Determine the (X, Y) coordinate at the center of the cell enclosing the given text.  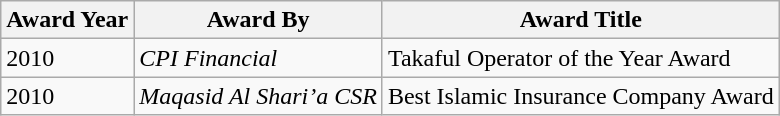
Best Islamic Insurance Company Award (580, 96)
Award Title (580, 20)
Takaful Operator of the Year Award (580, 58)
Award Year (68, 20)
Maqasid Al Shari’a CSR (258, 96)
CPI Financial (258, 58)
Award By (258, 20)
